Detect which cell encompasses the target text, then output its (X, Y) center coordinate. 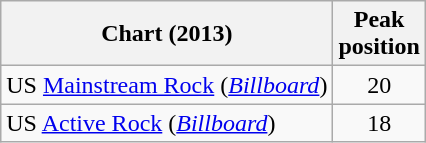
20 (379, 85)
Chart (2013) (167, 34)
Peakposition (379, 34)
US Active Rock (Billboard) (167, 123)
US Mainstream Rock (Billboard) (167, 85)
18 (379, 123)
